Locate the cell with the specified text and output its [x, y] center coordinate. 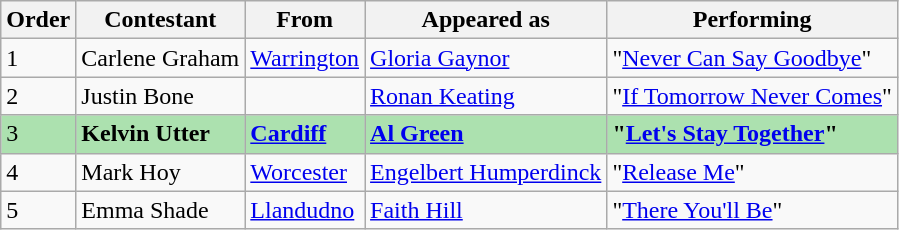
Contestant [160, 20]
From [305, 20]
1 [38, 58]
Al Green [486, 134]
Appeared as [486, 20]
Ronan Keating [486, 96]
Kelvin Utter [160, 134]
Justin Bone [160, 96]
Performing [752, 20]
Emma Shade [160, 210]
"Never Can Say Goodbye" [752, 58]
Faith Hill [486, 210]
Order [38, 20]
4 [38, 172]
5 [38, 210]
"If Tomorrow Never Comes" [752, 96]
"Release Me" [752, 172]
"There You'll Be" [752, 210]
Warrington [305, 58]
Llandudno [305, 210]
"Let's Stay Together" [752, 134]
Mark Hoy [160, 172]
3 [38, 134]
Gloria Gaynor [486, 58]
Carlene Graham [160, 58]
Worcester [305, 172]
Cardiff [305, 134]
2 [38, 96]
Engelbert Humperdinck [486, 172]
